Search for the cell housing the specified text and yield its [x, y] center coordinate. 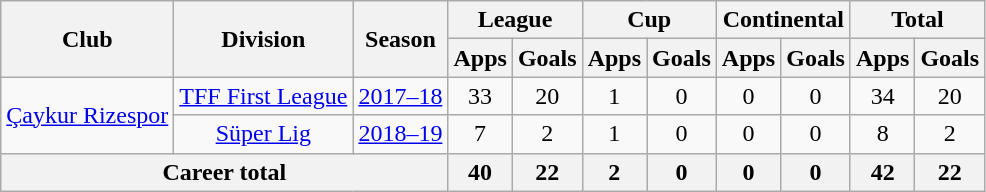
33 [480, 96]
Career total [224, 172]
42 [882, 172]
2017–18 [400, 96]
Continental [783, 20]
40 [480, 172]
7 [480, 134]
Çaykur Rizespor [88, 115]
34 [882, 96]
Season [400, 39]
League [515, 20]
TFF First League [264, 96]
Süper Lig [264, 134]
Cup [649, 20]
2018–19 [400, 134]
Division [264, 39]
Total [917, 20]
Club [88, 39]
8 [882, 134]
